Determine the [X, Y] coordinate at the center of the cell enclosing the given text.  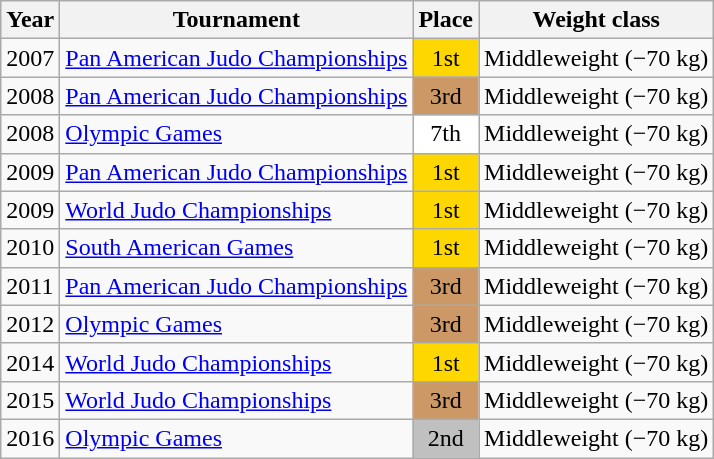
2015 [30, 400]
Weight class [596, 20]
2014 [30, 362]
South American Games [236, 248]
2nd [446, 438]
7th [446, 134]
2007 [30, 58]
2016 [30, 438]
Year [30, 20]
Tournament [236, 20]
2010 [30, 248]
Place [446, 20]
2012 [30, 324]
2011 [30, 286]
